From the cell containing the given text, extract its center point as [X, Y] coordinate. 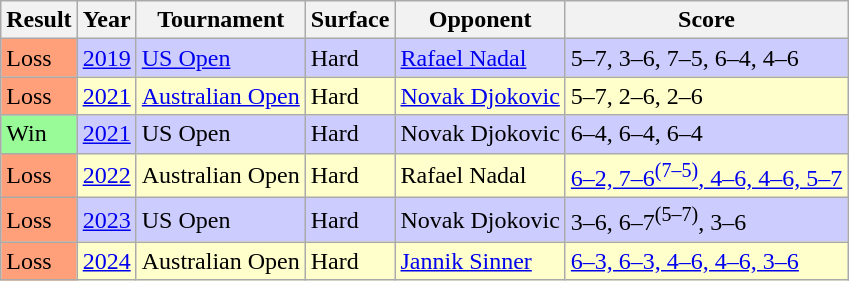
5–7, 3–6, 7–5, 6–4, 4–6 [706, 58]
2019 [106, 58]
Year [106, 20]
2024 [106, 261]
5–7, 2–6, 2–6 [706, 96]
2023 [106, 220]
Jannik Sinner [480, 261]
Result [39, 20]
Tournament [220, 20]
Win [39, 134]
3–6, 6–7(5–7), 3–6 [706, 220]
6–3, 6–3, 4–6, 4–6, 3–6 [706, 261]
Surface [350, 20]
Opponent [480, 20]
Score [706, 20]
2022 [106, 176]
6–4, 6–4, 6–4 [706, 134]
6–2, 7–6(7–5), 4–6, 4–6, 5–7 [706, 176]
